Return the (x, y) coordinate for the center point of the cell that contains the specified text.  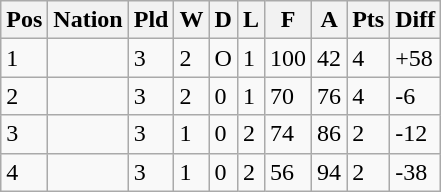
-12 (416, 134)
94 (330, 172)
Pts (368, 20)
Diff (416, 20)
W (192, 20)
74 (288, 134)
-6 (416, 96)
70 (288, 96)
D (223, 20)
-38 (416, 172)
O (223, 58)
L (250, 20)
56 (288, 172)
76 (330, 96)
86 (330, 134)
A (330, 20)
Nation (88, 20)
+58 (416, 58)
Pld (151, 20)
Pos (24, 20)
F (288, 20)
100 (288, 58)
42 (330, 58)
